Determine the (x, y) coordinate at the center of the cell enclosing the given text.  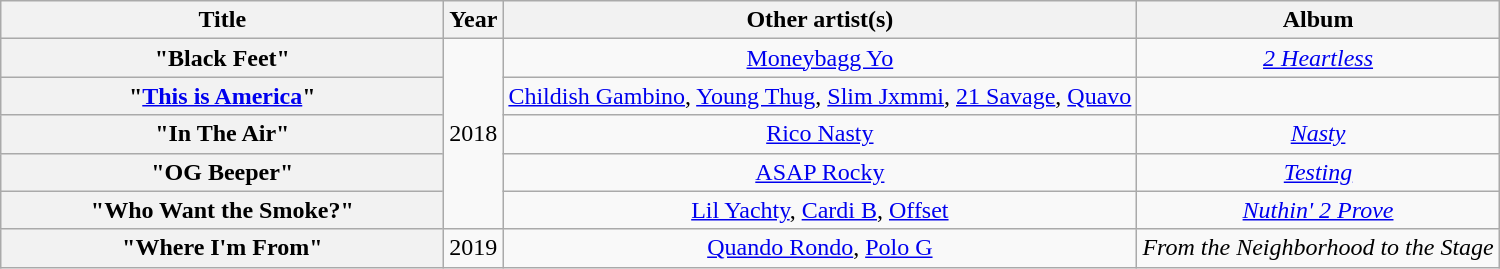
"In The Air" (222, 134)
"Where I'm From" (222, 248)
Year (474, 20)
Nuthin' 2 Prove (1318, 210)
"OG Beeper" (222, 172)
Moneybagg Yo (820, 58)
Nasty (1318, 134)
2018 (474, 134)
Childish Gambino, Young Thug, Slim Jxmmi, 21 Savage, Quavo (820, 96)
"Who Want the Smoke?" (222, 210)
Album (1318, 20)
Testing (1318, 172)
2 Heartless (1318, 58)
Title (222, 20)
Other artist(s) (820, 20)
ASAP Rocky (820, 172)
"Black Feet" (222, 58)
Lil Yachty, Cardi B, Offset (820, 210)
Quando Rondo, Polo G (820, 248)
Rico Nasty (820, 134)
2019 (474, 248)
"This is America" (222, 96)
From the Neighborhood to the Stage (1318, 248)
